Detect which cell encompasses the target text, then output its (X, Y) center coordinate. 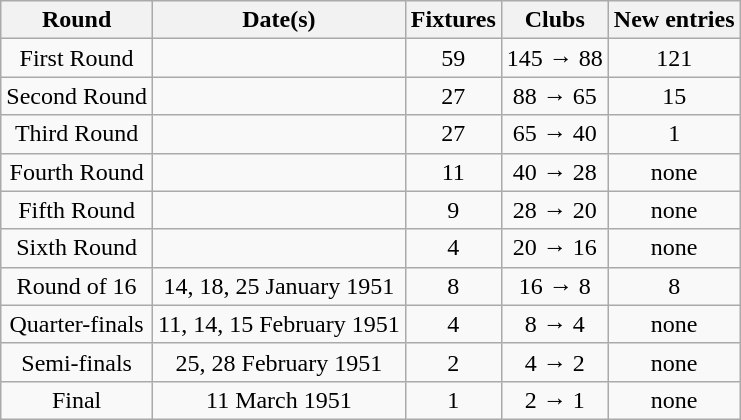
4 → 2 (554, 362)
25, 28 February 1951 (278, 362)
20 → 16 (554, 248)
Quarter-finals (77, 324)
14, 18, 25 January 1951 (278, 286)
145 → 88 (554, 58)
Date(s) (278, 20)
88 → 65 (554, 96)
Clubs (554, 20)
59 (453, 58)
121 (674, 58)
28 → 20 (554, 210)
Semi-finals (77, 362)
Third Round (77, 134)
11 (453, 172)
15 (674, 96)
11, 14, 15 February 1951 (278, 324)
2 → 1 (554, 400)
9 (453, 210)
First Round (77, 58)
16 → 8 (554, 286)
Fourth Round (77, 172)
Round of 16 (77, 286)
65 → 40 (554, 134)
40 → 28 (554, 172)
2 (453, 362)
Sixth Round (77, 248)
Fixtures (453, 20)
8 → 4 (554, 324)
New entries (674, 20)
Fifth Round (77, 210)
Round (77, 20)
Final (77, 400)
11 March 1951 (278, 400)
Second Round (77, 96)
